Scan for the cell matching the given text and deliver its [x, y] coordinate at center. 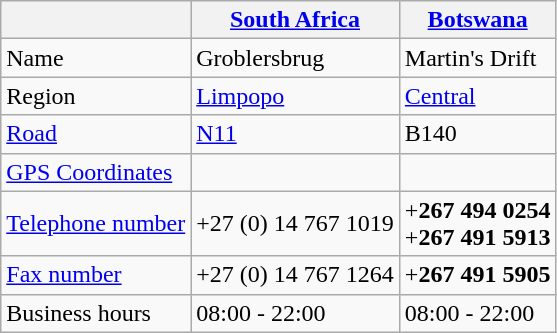
Martin's Drift [478, 58]
Limpopo [296, 96]
Fax number [96, 275]
+267 491 5905 [478, 275]
Business hours [96, 313]
South Africa [296, 20]
Groblersbrug [296, 58]
Central [478, 96]
Region [96, 96]
Botswana [478, 20]
Road [96, 134]
+267 494 0254+267 491 5913 [478, 224]
B140 [478, 134]
Telephone number [96, 224]
GPS Coordinates [96, 172]
+27 (0) 14 767 1019 [296, 224]
Name [96, 58]
N11 [296, 134]
+27 (0) 14 767 1264 [296, 275]
